Scan for the cell matching the given text and deliver its [X, Y] coordinate at center. 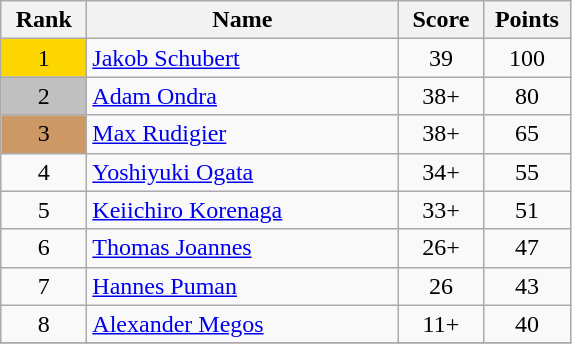
26 [441, 286]
Keiichiro Korenaga [242, 210]
2 [44, 96]
Adam Ondra [242, 96]
33+ [441, 210]
55 [527, 172]
5 [44, 210]
Alexander Megos [242, 324]
43 [527, 286]
Jakob Schubert [242, 58]
7 [44, 286]
Score [441, 20]
Max Rudigier [242, 134]
26+ [441, 248]
39 [441, 58]
Name [242, 20]
6 [44, 248]
4 [44, 172]
11+ [441, 324]
80 [527, 96]
65 [527, 134]
40 [527, 324]
Rank [44, 20]
51 [527, 210]
34+ [441, 172]
1 [44, 58]
Points [527, 20]
Thomas Joannes [242, 248]
Yoshiyuki Ogata [242, 172]
100 [527, 58]
Hannes Puman [242, 286]
47 [527, 248]
3 [44, 134]
8 [44, 324]
